Find where the given text appears and provide that cell's center as (X, Y) coordinate. 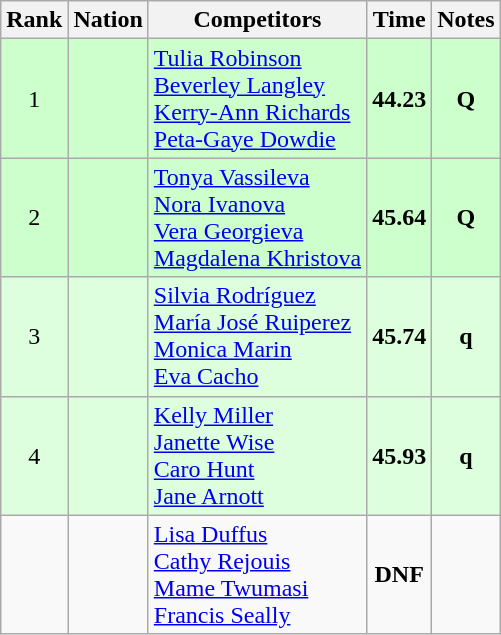
Tulia RobinsonBeverley LangleyKerry-Ann RichardsPeta-Gaye Dowdie (257, 98)
DNF (400, 574)
45.64 (400, 218)
1 (34, 98)
Notes (466, 20)
4 (34, 456)
3 (34, 336)
44.23 (400, 98)
Time (400, 20)
Silvia RodríguezMaría José RuiperezMonica MarinEva Cacho (257, 336)
Tonya VassilevaNora IvanovaVera GeorgievaMagdalena Khristova (257, 218)
2 (34, 218)
45.93 (400, 456)
45.74 (400, 336)
Lisa DuffusCathy RejouisMame TwumasiFrancis Seally (257, 574)
Kelly MillerJanette WiseCaro HuntJane Arnott (257, 456)
Competitors (257, 20)
Nation (108, 20)
Rank (34, 20)
